Locate the cell with the specified text and output its [X, Y] center coordinate. 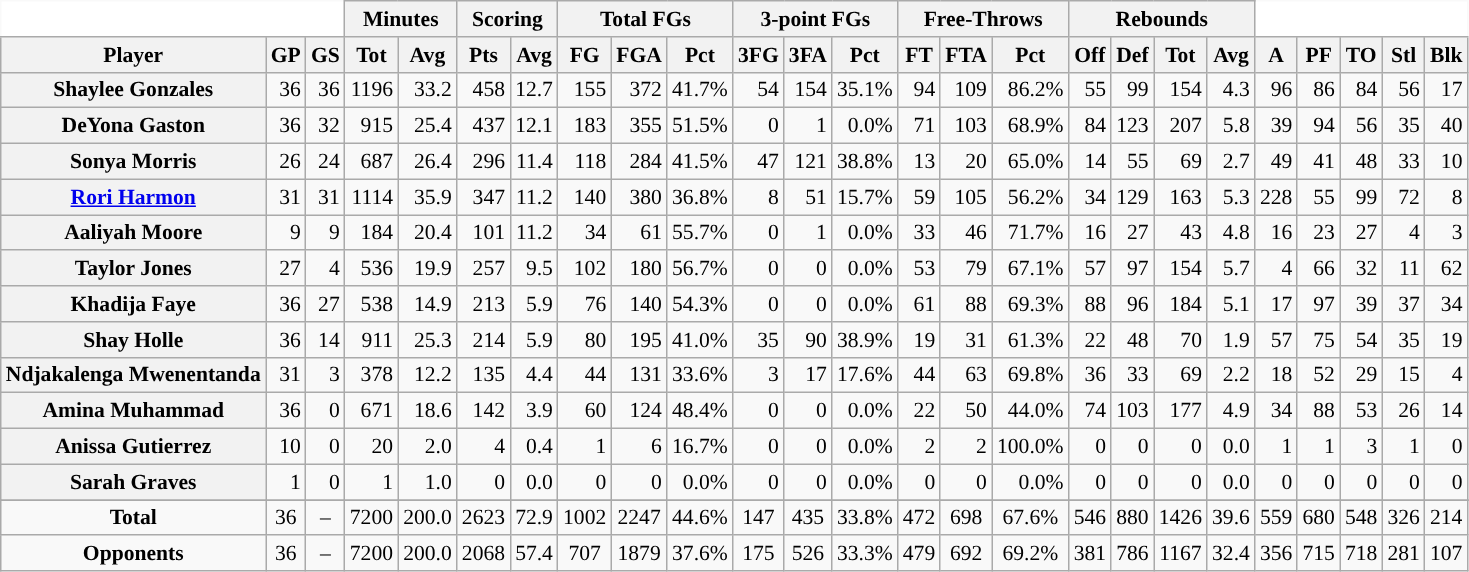
11.4 [534, 162]
38.9% [865, 340]
Blk [1446, 55]
Sonya Morris [134, 162]
50 [966, 411]
GP [286, 55]
107 [1446, 554]
559 [1276, 518]
1196 [372, 90]
118 [584, 162]
33.6% [700, 375]
228 [1276, 197]
A [1276, 55]
5.3 [1231, 197]
17.6% [865, 375]
44.0% [1030, 411]
207 [1180, 126]
175 [758, 554]
6 [639, 447]
Minutes [401, 19]
69.2% [1030, 554]
3.9 [534, 411]
163 [1180, 197]
49 [1276, 162]
Scoring [508, 19]
DeYona Gaston [134, 126]
3FG [758, 55]
Free-Throws [984, 19]
29 [1362, 375]
51.5% [700, 126]
347 [484, 197]
13 [920, 162]
51 [808, 197]
680 [1318, 518]
109 [966, 90]
62 [1446, 269]
20.4 [428, 233]
19.9 [428, 269]
41.5% [700, 162]
4.9 [1231, 411]
41.7% [700, 90]
57.4 [534, 554]
59 [920, 197]
135 [484, 375]
687 [372, 162]
FGA [639, 55]
355 [639, 126]
54.3% [700, 304]
356 [1276, 554]
538 [372, 304]
381 [1090, 554]
25.4 [428, 126]
12.7 [534, 90]
101 [484, 233]
35.9 [428, 197]
63 [966, 375]
1.0 [428, 482]
33.8% [865, 518]
1114 [372, 197]
1426 [1180, 518]
FG [584, 55]
2.0 [428, 447]
698 [966, 518]
90 [808, 340]
Def [1132, 55]
70 [1180, 340]
326 [1404, 518]
80 [584, 340]
526 [808, 554]
69.3% [1030, 304]
880 [1132, 518]
39.6 [1231, 518]
12.2 [428, 375]
4.3 [1231, 90]
Ndjakalenga Mwenentanda [134, 375]
155 [584, 90]
68.9% [1030, 126]
124 [639, 411]
18 [1276, 375]
Opponents [134, 554]
72.9 [534, 518]
FT [920, 55]
142 [484, 411]
257 [484, 269]
38.8% [865, 162]
46 [966, 233]
129 [1132, 197]
43 [1180, 233]
Shaylee Gonzales [134, 90]
131 [639, 375]
67.1% [1030, 269]
Off [1090, 55]
479 [920, 554]
3-point FGs [816, 19]
458 [484, 90]
74 [1090, 411]
15 [1404, 375]
Anissa Gutierrez [134, 447]
100.0% [1030, 447]
707 [584, 554]
15.7% [865, 197]
61.3% [1030, 340]
Rori Harmon [134, 197]
546 [1090, 518]
47 [758, 162]
71.7% [1030, 233]
Pts [484, 55]
692 [966, 554]
24 [326, 162]
Player [134, 55]
105 [966, 197]
69.8% [1030, 375]
911 [372, 340]
79 [966, 269]
2247 [639, 518]
786 [1132, 554]
2.2 [1231, 375]
60 [584, 411]
1167 [1180, 554]
Aaliyah Moore [134, 233]
25.3 [428, 340]
33.3% [865, 554]
180 [639, 269]
Taylor Jones [134, 269]
40 [1446, 126]
36.8% [700, 197]
472 [920, 518]
56.2% [1030, 197]
378 [372, 375]
75 [1318, 340]
Total [134, 518]
14.9 [428, 304]
372 [639, 90]
11 [1404, 269]
48.4% [700, 411]
281 [1404, 554]
915 [372, 126]
41.0% [700, 340]
177 [1180, 411]
102 [584, 269]
18.6 [428, 411]
76 [584, 304]
TO [1362, 55]
12.1 [534, 126]
5.1 [1231, 304]
1879 [639, 554]
52 [1318, 375]
67.6% [1030, 518]
5.8 [1231, 126]
32.4 [1231, 554]
195 [639, 340]
Rebounds [1162, 19]
33.2 [428, 90]
35.1% [865, 90]
5.7 [1231, 269]
86 [1318, 90]
1.9 [1231, 340]
4.8 [1231, 233]
37.6% [700, 554]
37 [1404, 304]
2623 [484, 518]
718 [1362, 554]
548 [1362, 518]
Total FGs [646, 19]
56.7% [700, 269]
183 [584, 126]
Sarah Graves [134, 482]
2068 [484, 554]
16.7% [700, 447]
23 [1318, 233]
1002 [584, 518]
147 [758, 518]
PF [1318, 55]
536 [372, 269]
55.7% [700, 233]
213 [484, 304]
86.2% [1030, 90]
3FA [808, 55]
0.4 [534, 447]
41 [1318, 162]
FTA [966, 55]
GS [326, 55]
9.5 [534, 269]
284 [639, 162]
26.4 [428, 162]
Amina Muhammad [134, 411]
66 [1318, 269]
65.0% [1030, 162]
2.7 [1231, 162]
44.6% [700, 518]
671 [372, 411]
72 [1404, 197]
435 [808, 518]
Stl [1404, 55]
Shay Holle [134, 340]
71 [920, 126]
121 [808, 162]
437 [484, 126]
380 [639, 197]
123 [1132, 126]
Khadija Faye [134, 304]
296 [484, 162]
715 [1318, 554]
4.4 [534, 375]
